Capture the cell that displays the provided text and extract its [X, Y] central coordinate. 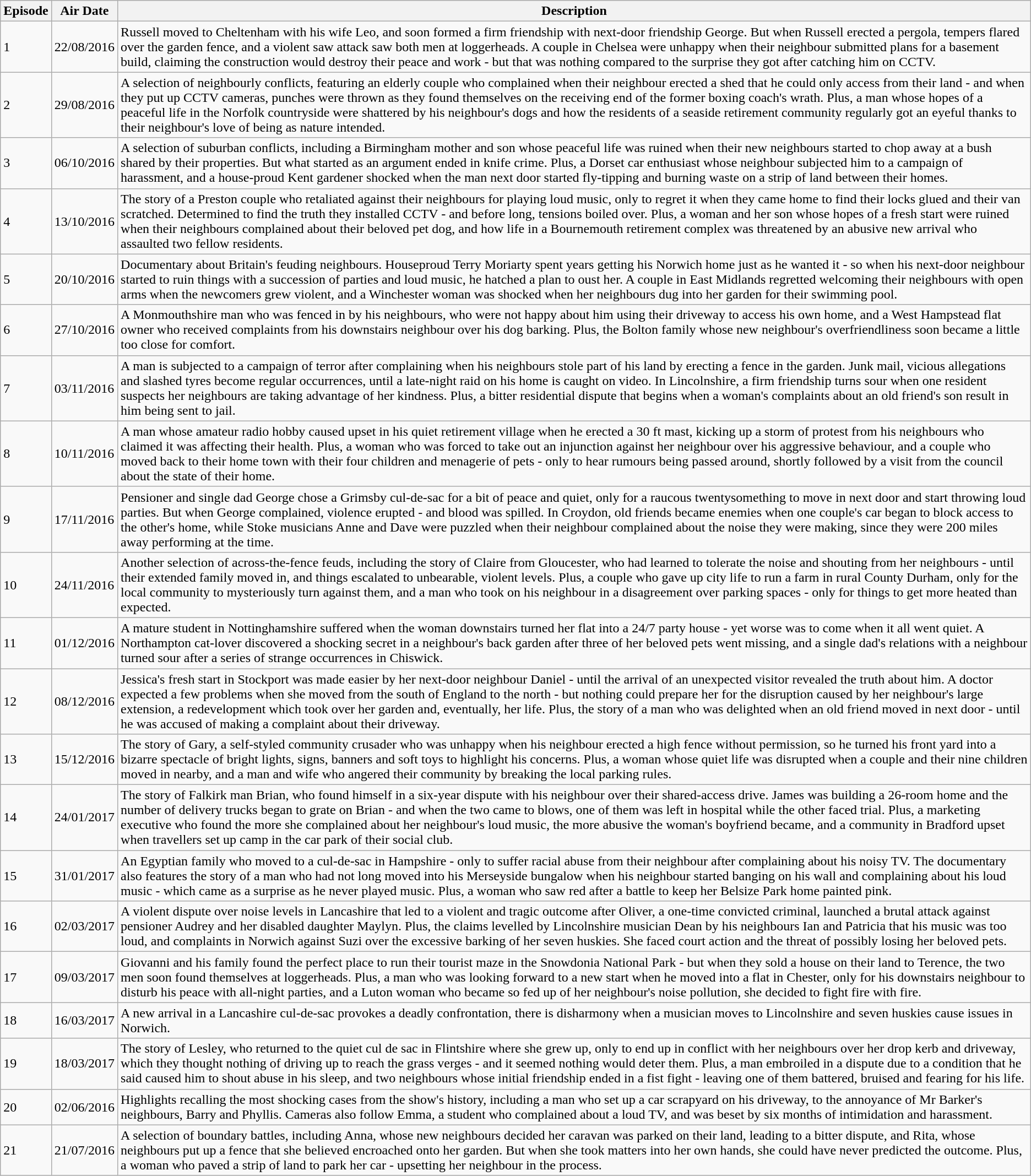
01/12/2016 [84, 643]
8 [26, 454]
2 [26, 105]
4 [26, 221]
1 [26, 47]
27/10/2016 [84, 330]
22/08/2016 [84, 47]
10 [26, 585]
24/01/2017 [84, 817]
21 [26, 1150]
Air Date [84, 11]
Episode [26, 11]
20/10/2016 [84, 279]
15 [26, 876]
21/07/2016 [84, 1150]
17 [26, 977]
18/03/2017 [84, 1064]
14 [26, 817]
31/01/2017 [84, 876]
16 [26, 926]
13 [26, 760]
7 [26, 388]
20 [26, 1107]
9 [26, 519]
06/10/2016 [84, 163]
29/08/2016 [84, 105]
18 [26, 1020]
24/11/2016 [84, 585]
6 [26, 330]
09/03/2017 [84, 977]
13/10/2016 [84, 221]
11 [26, 643]
5 [26, 279]
03/11/2016 [84, 388]
17/11/2016 [84, 519]
02/03/2017 [84, 926]
Description [574, 11]
02/06/2016 [84, 1107]
3 [26, 163]
08/12/2016 [84, 702]
10/11/2016 [84, 454]
19 [26, 1064]
15/12/2016 [84, 760]
12 [26, 702]
16/03/2017 [84, 1020]
